Return the (x, y) coordinate for the center point of the cell that contains the specified text.  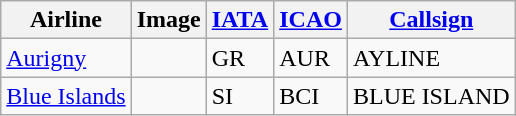
Airline (66, 20)
Aurigny (66, 58)
Callsign (431, 20)
SI (240, 96)
GR (240, 58)
Blue Islands (66, 96)
BLUE ISLAND (431, 96)
AUR (311, 58)
IATA (240, 20)
BCI (311, 96)
Image (168, 20)
ICAO (311, 20)
AYLINE (431, 58)
